Output the [X, Y] coordinate of the center of the cell containing the given text.  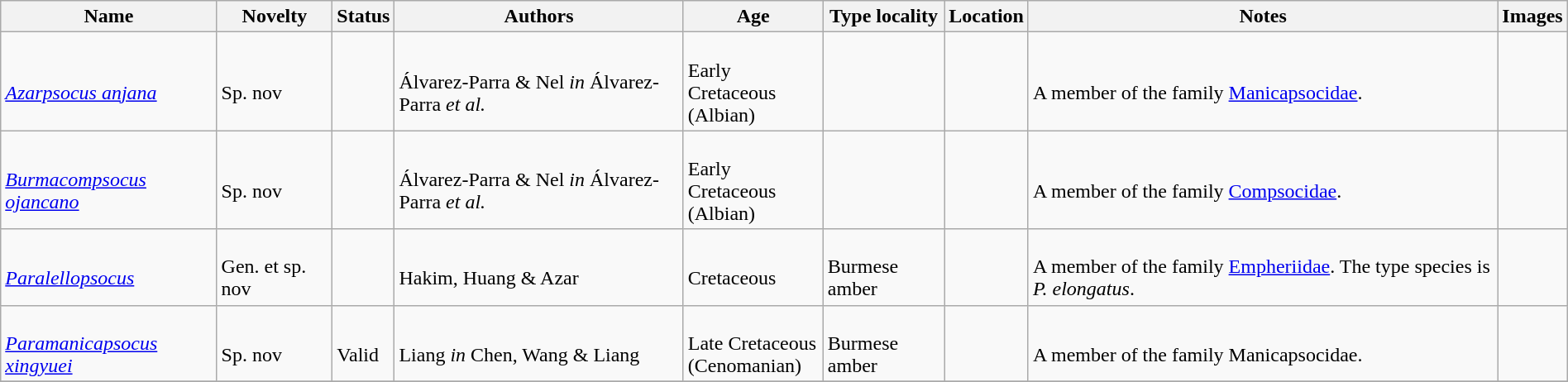
Azarpsocus anjana [109, 81]
A member of the family Compsocidae. [1262, 180]
Liang in Chen, Wang & Liang [539, 343]
Valid [364, 343]
Novelty [275, 17]
Hakim, Huang & Azar [539, 267]
Images [1532, 17]
Location [987, 17]
Late Cretaceous (Cenomanian) [753, 343]
Name [109, 17]
Paralellopsocus [109, 267]
Status [364, 17]
Authors [539, 17]
Cretaceous [753, 267]
Burmacompsocus ojancano [109, 180]
Gen. et sp. nov [275, 267]
Age [753, 17]
Paramanicapsocus xingyuei [109, 343]
Type locality [883, 17]
Notes [1262, 17]
A member of the family Empheriidae. The type species is P. elongatus. [1262, 267]
